Scan for the cell matching the given text and deliver its [X, Y] coordinate at center. 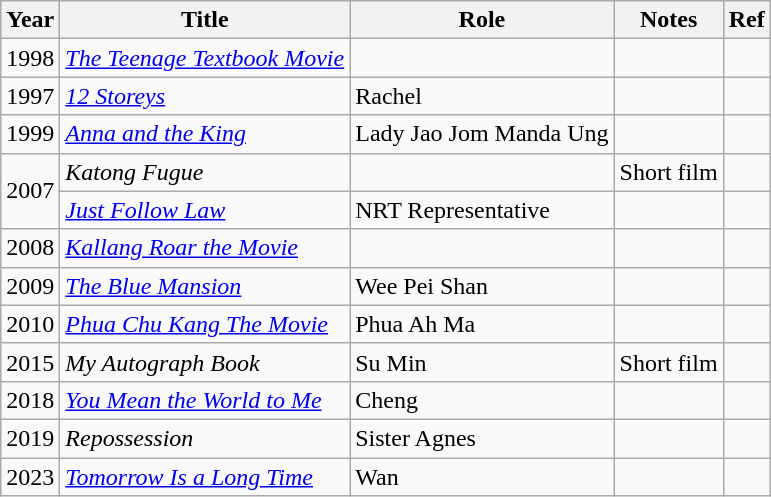
Rachel [482, 96]
Su Min [482, 362]
2018 [30, 400]
2007 [30, 191]
Anna and the King [205, 134]
1998 [30, 58]
Tomorrow Is a Long Time [205, 477]
Year [30, 20]
Role [482, 20]
Sister Agnes [482, 438]
Just Follow Law [205, 210]
2023 [30, 477]
Kallang Roar the Movie [205, 248]
Wan [482, 477]
Lady Jao Jom Manda Ung [482, 134]
Cheng [482, 400]
The Blue Mansion [205, 286]
Katong Fugue [205, 172]
2010 [30, 324]
My Autograph Book [205, 362]
The Teenage Textbook Movie [205, 58]
Phua Ah Ma [482, 324]
Repossession [205, 438]
Notes [668, 20]
1999 [30, 134]
Wee Pei Shan [482, 286]
2008 [30, 248]
Title [205, 20]
2009 [30, 286]
NRT Representative [482, 210]
2019 [30, 438]
Phua Chu Kang The Movie [205, 324]
Ref [746, 20]
1997 [30, 96]
12 Storeys [205, 96]
2015 [30, 362]
You Mean the World to Me [205, 400]
